Find where the given text appears and provide that cell's center as (x, y) coordinate. 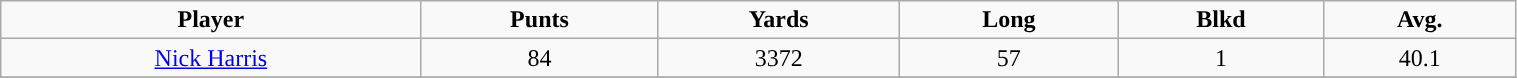
57 (1008, 58)
1 (1220, 58)
Yards (778, 20)
Long (1008, 20)
84 (540, 58)
Blkd (1220, 20)
3372 (778, 58)
Punts (540, 20)
Player (211, 20)
Nick Harris (211, 58)
Avg. (1420, 20)
40.1 (1420, 58)
